From the cell containing the given text, extract its center point as [x, y] coordinate. 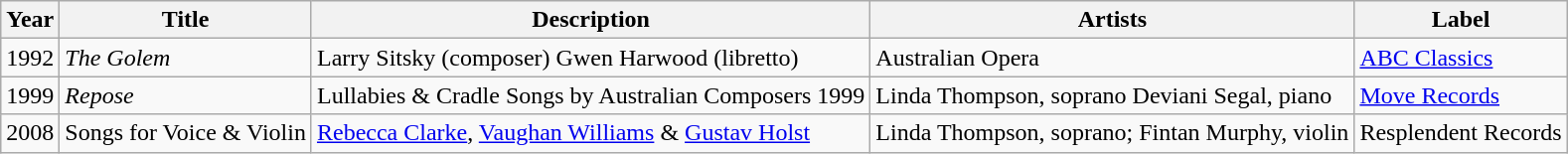
Australian Opera [1113, 58]
Title [186, 20]
Label [1461, 20]
Rebecca Clarke, Vaughan Williams & Gustav Holst [590, 133]
1992 [30, 58]
ABC Classics [1461, 58]
The Golem [186, 58]
Repose [186, 95]
Resplendent Records [1461, 133]
Move Records [1461, 95]
Larry Sitsky (composer) Gwen Harwood (libretto) [590, 58]
2008 [30, 133]
Year [30, 20]
Linda Thompson, soprano Deviani Segal, piano [1113, 95]
Description [590, 20]
Artists [1113, 20]
1999 [30, 95]
Linda Thompson, soprano; Fintan Murphy, violin [1113, 133]
Lullabies & Cradle Songs by Australian Composers 1999 [590, 95]
Songs for Voice & Violin [186, 133]
